Locate the cell with the specified text and output its (x, y) center coordinate. 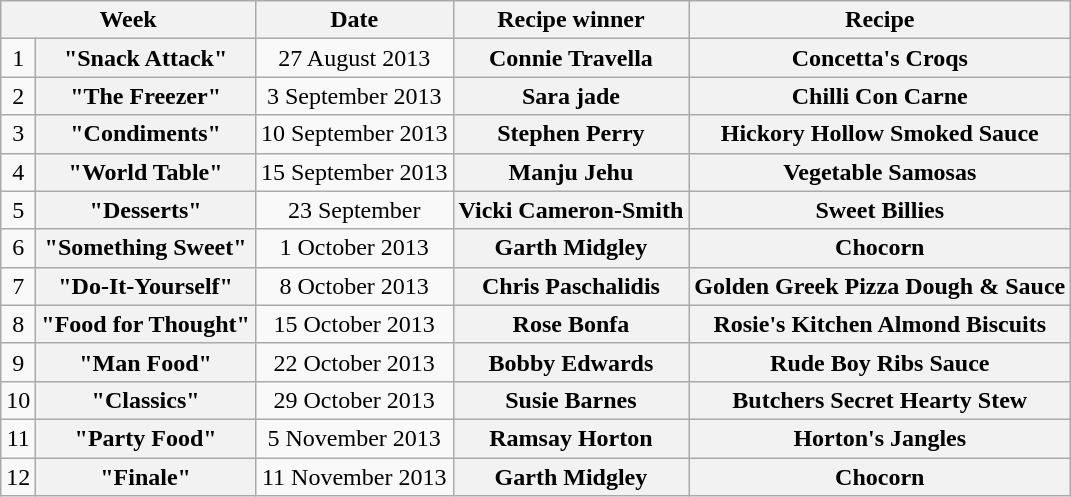
"Do-It-Yourself" (146, 286)
Stephen Perry (571, 134)
Connie Travella (571, 58)
"World Table" (146, 172)
Hickory Hollow Smoked Sauce (880, 134)
Vegetable Samosas (880, 172)
"The Freezer" (146, 96)
"Party Food" (146, 438)
6 (18, 248)
12 (18, 477)
3 September 2013 (354, 96)
4 (18, 172)
9 (18, 362)
Bobby Edwards (571, 362)
8 (18, 324)
Rose Bonfa (571, 324)
"Condiments" (146, 134)
Rude Boy Ribs Sauce (880, 362)
Chilli Con Carne (880, 96)
7 (18, 286)
5 November 2013 (354, 438)
11 (18, 438)
22 October 2013 (354, 362)
Susie Barnes (571, 400)
Concetta's Croqs (880, 58)
Chris Paschalidis (571, 286)
Rosie's Kitchen Almond Biscuits (880, 324)
"Man Food" (146, 362)
Sara jade (571, 96)
Golden Greek Pizza Dough & Sauce (880, 286)
Manju Jehu (571, 172)
Horton's Jangles (880, 438)
10 (18, 400)
Recipe winner (571, 20)
15 September 2013 (354, 172)
"Food for Thought" (146, 324)
27 August 2013 (354, 58)
23 September (354, 210)
"Desserts" (146, 210)
5 (18, 210)
Week (128, 20)
Ramsay Horton (571, 438)
15 October 2013 (354, 324)
Date (354, 20)
1 (18, 58)
"Snack Attack" (146, 58)
Butchers Secret Hearty Stew (880, 400)
Sweet Billies (880, 210)
"Classics" (146, 400)
1 October 2013 (354, 248)
"Finale" (146, 477)
"Something Sweet" (146, 248)
Vicki Cameron-Smith (571, 210)
Recipe (880, 20)
11 November 2013 (354, 477)
3 (18, 134)
8 October 2013 (354, 286)
10 September 2013 (354, 134)
2 (18, 96)
29 October 2013 (354, 400)
